Identify which cell holds the provided text, then report its [X, Y] central coordinate. 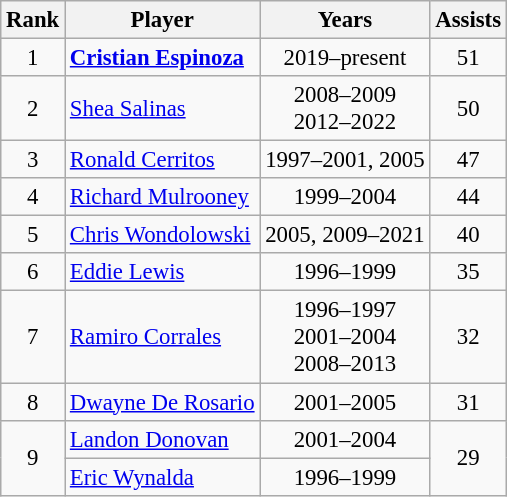
Player [162, 20]
Eric Wynalda [162, 477]
5 [33, 235]
29 [468, 458]
1997–2001, 2005 [345, 160]
Years [345, 20]
2001–2004 [345, 439]
Rank [33, 20]
31 [468, 402]
Cristian Espinoza [162, 58]
32 [468, 337]
Dwayne De Rosario [162, 402]
6 [33, 273]
1996–19972001–20042008–2013 [345, 337]
4 [33, 197]
2008–20092012–2022 [345, 108]
Chris Wondolowski [162, 235]
35 [468, 273]
44 [468, 197]
2005, 2009–2021 [345, 235]
Landon Donovan [162, 439]
8 [33, 402]
3 [33, 160]
Richard Mulrooney [162, 197]
1 [33, 58]
Ramiro Corrales [162, 337]
51 [468, 58]
1999–2004 [345, 197]
50 [468, 108]
2001–2005 [345, 402]
47 [468, 160]
Shea Salinas [162, 108]
Eddie Lewis [162, 273]
Ronald Cerritos [162, 160]
2 [33, 108]
40 [468, 235]
2019–present [345, 58]
9 [33, 458]
Assists [468, 20]
7 [33, 337]
